Search for the cell housing the specified text and yield its [X, Y] center coordinate. 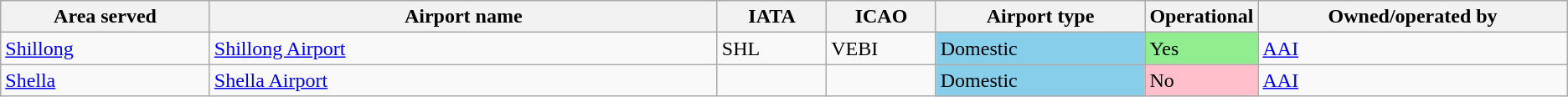
Operational [1201, 17]
Yes [1201, 48]
Area served [106, 17]
Airport type [1040, 17]
Owned/operated by [1412, 17]
Airport name [463, 17]
SHL [771, 48]
Shillong Airport [463, 48]
ICAO [881, 17]
Shillong [106, 48]
Shella Airport [463, 80]
No [1201, 80]
IATA [771, 17]
Shella [106, 80]
VEBI [881, 48]
